Capture the cell that displays the provided text and extract its (x, y) central coordinate. 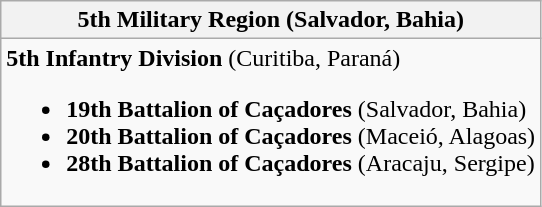
5th Military Region (Salvador, Bahia) (271, 20)
